Extract the (X, Y) coordinate from the center of the cell holding the provided text.  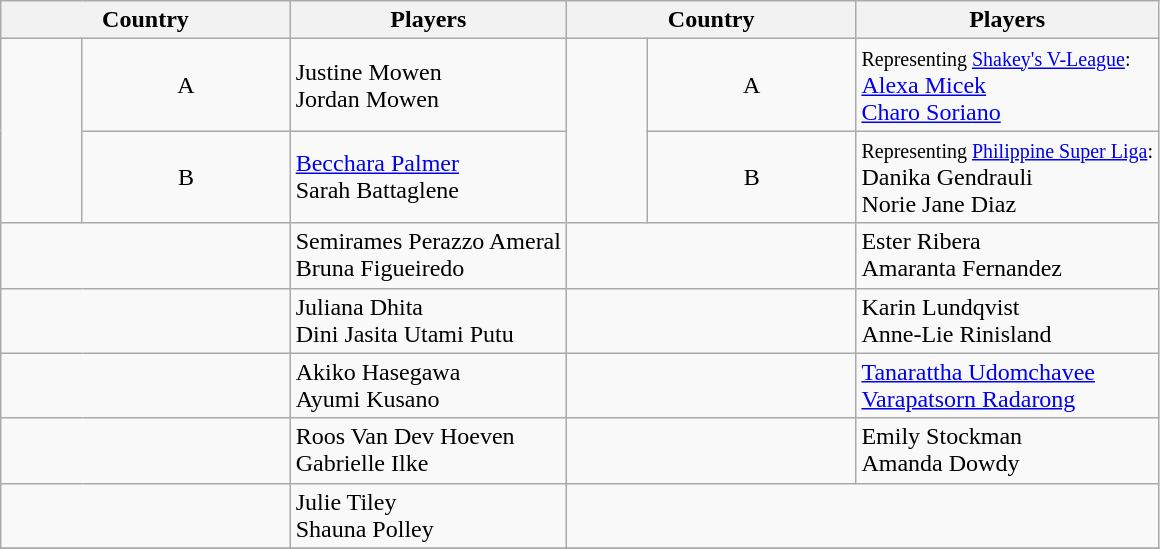
Representing Shakey's V-League:Alexa MicekCharo Soriano (1008, 85)
Justine MowenJordan Mowen (428, 85)
Roos Van Dev HoevenGabrielle Ilke (428, 450)
Tanarattha UdomchaveeVarapatsorn Radarong (1008, 386)
Julie TileyShauna Polley (428, 516)
Akiko HasegawaAyumi Kusano (428, 386)
Karin LundqvistAnne-Lie Rinisland (1008, 320)
Juliana DhitaDini Jasita Utami Putu (428, 320)
Emily StockmanAmanda Dowdy (1008, 450)
Becchara PalmerSarah Battaglene (428, 177)
Representing Philippine Super Liga:Danika GendrauliNorie Jane Diaz (1008, 177)
Ester RiberaAmaranta Fernandez (1008, 256)
Semirames Perazzo AmeralBruna Figueiredo (428, 256)
